Provide the (x, y) coordinate of the cell's center where the given text is located.  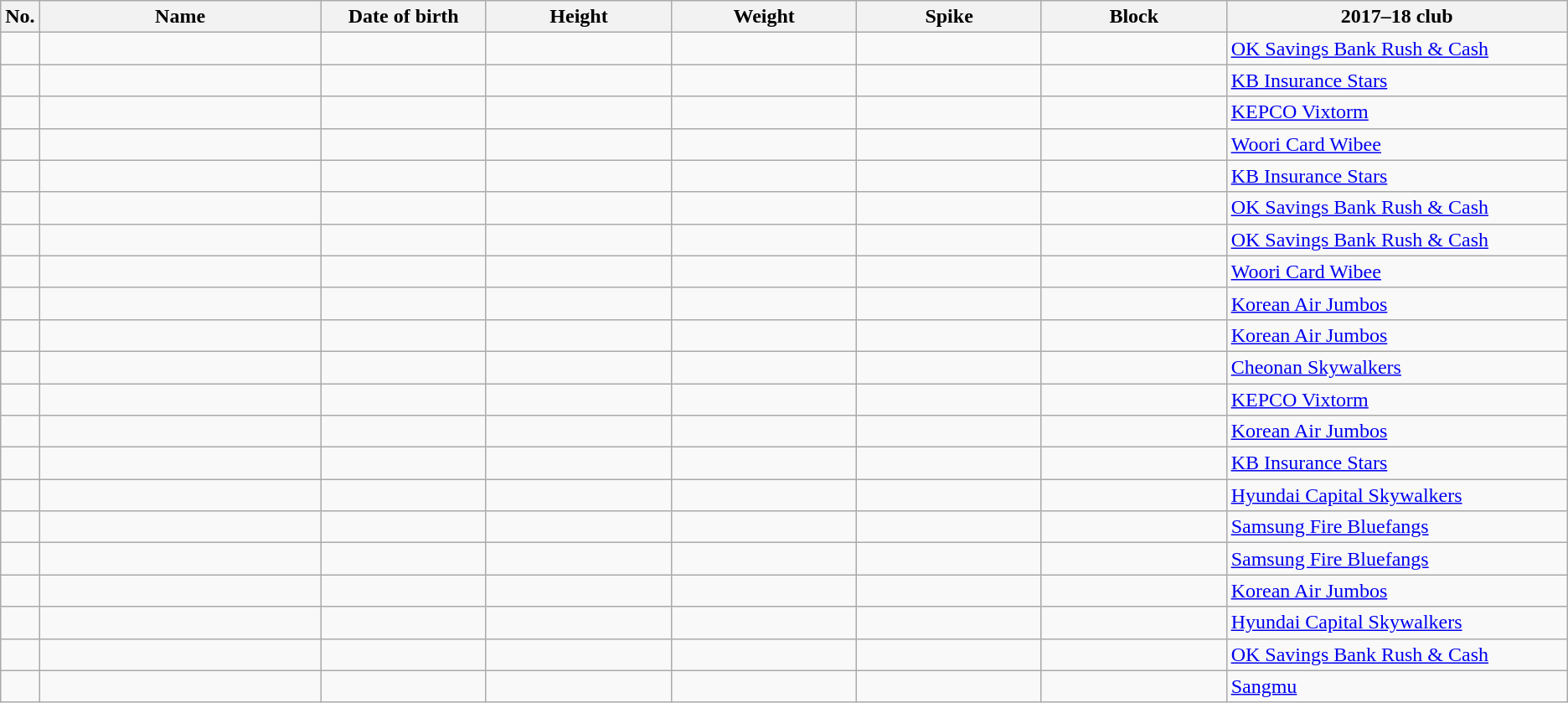
Height (578, 17)
Date of birth (404, 17)
Name (180, 17)
Cheonan Skywalkers (1397, 367)
No. (20, 17)
2017–18 club (1397, 17)
Sangmu (1397, 686)
Block (1134, 17)
Weight (764, 17)
Spike (950, 17)
